From the cell containing the given text, extract its center point as (X, Y) coordinate. 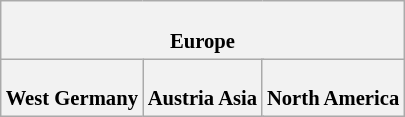
Austria Asia (202, 87)
West Germany (72, 87)
Europe (202, 29)
North America (333, 87)
